Output the [x, y] coordinate of the center of the cell containing the given text.  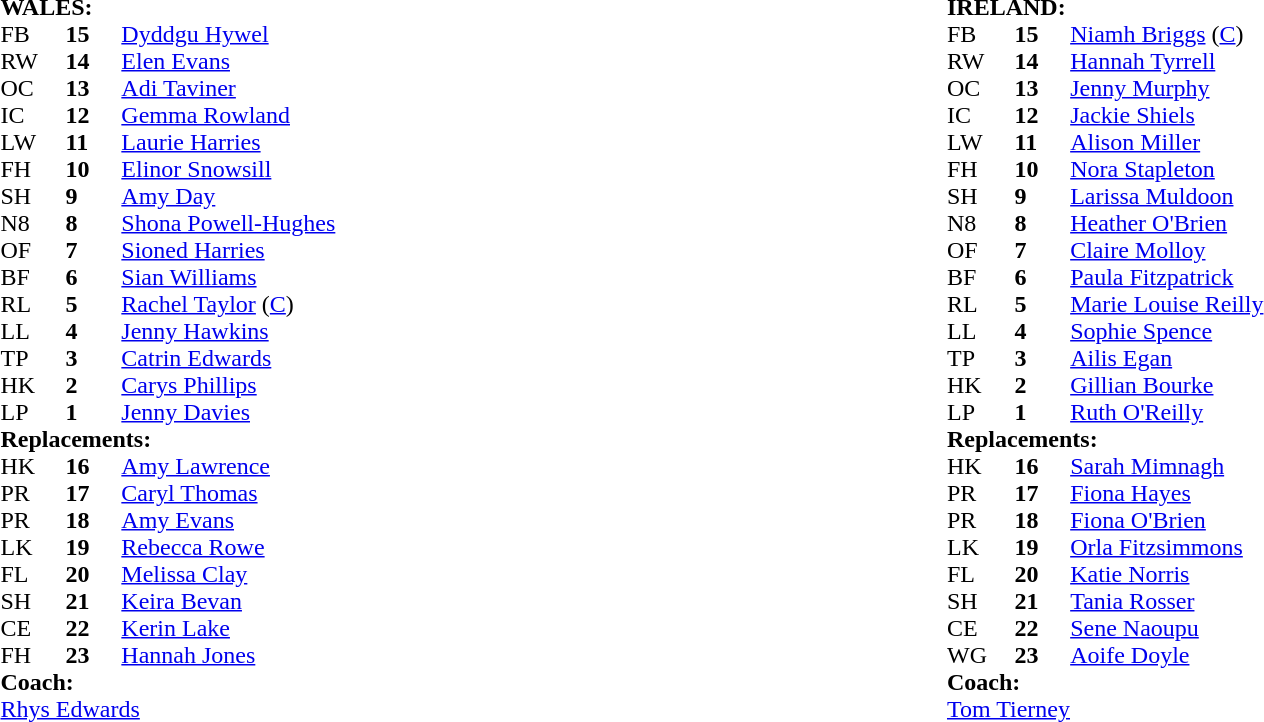
Replacements: [470, 440]
Amy Day [326, 196]
Melissa Clay [326, 574]
Elinor Snowsill [326, 170]
Amy Evans [326, 520]
Coach: [470, 682]
Rebecca Rowe [326, 548]
Elen Evans [326, 62]
Shona Powell-Hughes [326, 224]
Adi Taviner [326, 88]
Jenny Hawkins [326, 332]
Caryl Thomas [326, 494]
Kerin Lake [326, 628]
Carys Phillips [326, 386]
Sian Williams [326, 278]
Laurie Harries [326, 142]
Jenny Davies [326, 412]
WG [980, 656]
Dyddgu Hywel [326, 34]
Catrin Edwards [326, 358]
Hannah Jones [326, 656]
Gemma Rowland [326, 116]
Amy Lawrence [326, 466]
Sioned Harries [326, 250]
Rachel Taylor (C) [326, 304]
Keira Bevan [326, 602]
